Pinpoint the cell where the given text exists, returning its (X, Y) midpoint coordinate. 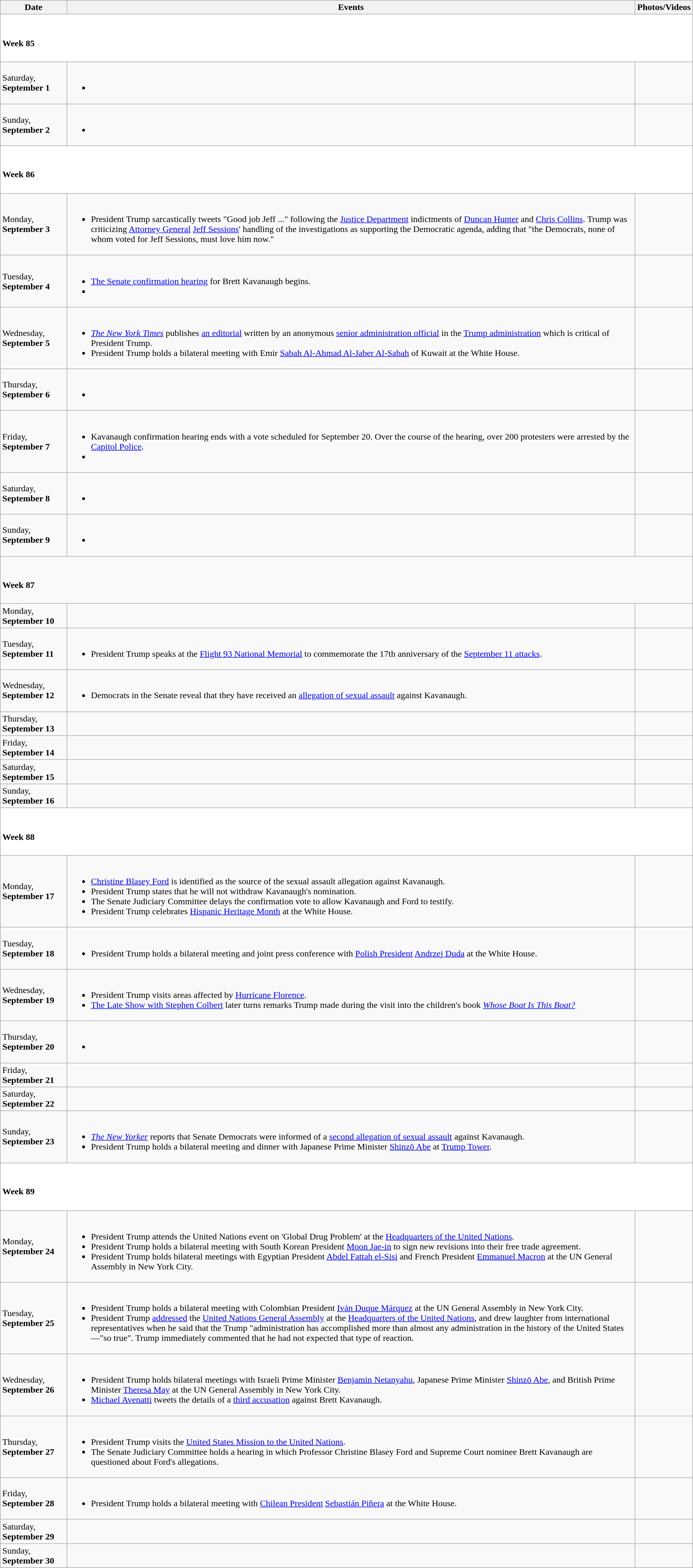
Sunday, September 9 (33, 535)
President Trump holds a bilateral meeting with Chilean President Sebastián Piñera at the White House. (351, 1498)
Saturday, September 22 (33, 1099)
Friday, September 21 (33, 1074)
Sunday, September 2 (33, 125)
The Senate confirmation hearing for Brett Kavanaugh begins. (351, 281)
Monday, September 24 (33, 1246)
Date (33, 7)
Tuesday,September 11 (33, 649)
Wednesday, September 26 (33, 1385)
Saturday, September 8 (33, 494)
President Trump speaks at the Flight 93 National Memorial to commemorate the 17th anniversary of the September 11 attacks. (351, 649)
Wednesday,September 12 (33, 690)
Friday, September 28 (33, 1498)
President Trump holds a bilateral meeting and joint press conference with Polish President Andrzej Duda at the White House. (351, 948)
Thursday, September 6 (33, 390)
Photos/Videos (664, 7)
Week 85 (346, 38)
Tuesday, September 4 (33, 281)
Tuesday, September 25 (33, 1318)
Thursday,September 13 (33, 724)
Monday, September 17 (33, 891)
Wednesday, September 5 (33, 338)
Sunday, September 30 (33, 1555)
Saturday, September 1 (33, 83)
Saturday,September 15 (33, 772)
Wednesday, September 19 (33, 995)
Week 88 (346, 832)
Tuesday, September 18 (33, 948)
Sunday, September 23 (33, 1137)
Monday,September 10 (33, 616)
Friday, September 7 (33, 442)
Democrats in the Senate reveal that they have received an allegation of sexual assault against Kavanaugh. (351, 690)
Thursday, September 27 (33, 1447)
Week 87 (346, 580)
Week 89 (346, 1187)
Saturday, September 29 (33, 1532)
Monday, September 3 (33, 224)
Week 86 (346, 169)
Thursday, September 20 (33, 1042)
Sunday, September 16 (33, 795)
Events (351, 7)
Friday,September 14 (33, 747)
